Identify which cell holds the provided text, then report its [X, Y] central coordinate. 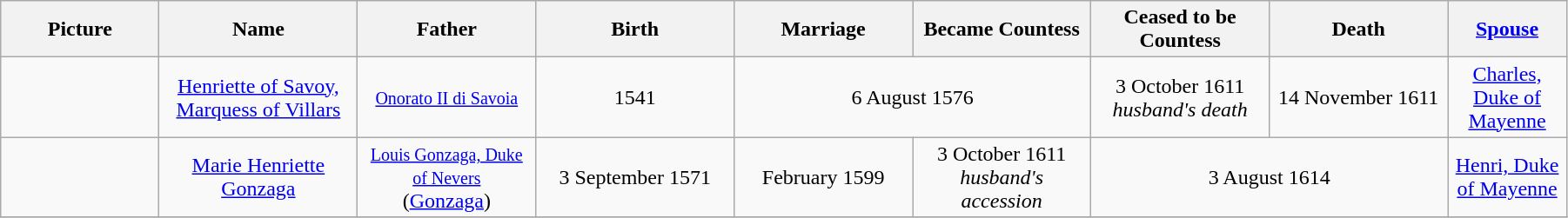
Henriette of Savoy, Marquess of Villars [258, 97]
Picture [80, 30]
Marriage [823, 30]
Louis Gonzaga, Duke of Nevers(Gonzaga) [447, 177]
3 August 1614 [1270, 177]
Marie Henriette Gonzaga [258, 177]
Birth [635, 30]
Ceased to be Countess [1180, 30]
February 1599 [823, 177]
3 September 1571 [635, 177]
Charles, Duke of Mayenne [1507, 97]
Name [258, 30]
Henri, Duke of Mayenne [1507, 177]
3 October 1611husband's accession [1002, 177]
14 November 1611 [1359, 97]
Onorato II di Savoia [447, 97]
3 October 1611husband's death [1180, 97]
Father [447, 30]
Death [1359, 30]
Spouse [1507, 30]
1541 [635, 97]
Became Countess [1002, 30]
6 August 1576 [913, 97]
